Detect which cell encompasses the target text, then output its (x, y) center coordinate. 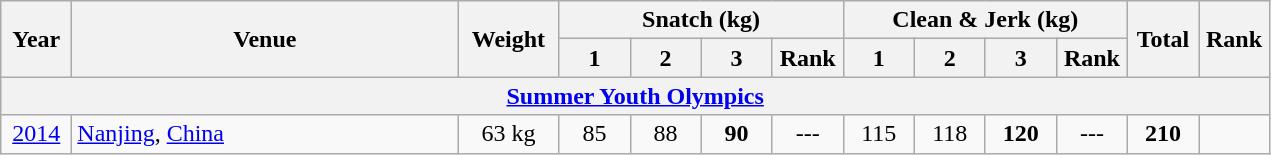
90 (736, 134)
120 (1020, 134)
2014 (36, 134)
Venue (265, 39)
88 (666, 134)
Summer Youth Olympics (636, 96)
118 (950, 134)
Nanjing, China (265, 134)
Year (36, 39)
63 kg (508, 134)
Snatch (kg) (701, 20)
Weight (508, 39)
210 (1162, 134)
Clean & Jerk (kg) (985, 20)
85 (594, 134)
Total (1162, 39)
115 (878, 134)
